Return the (X, Y) coordinate for the center point of the cell that contains the specified text.  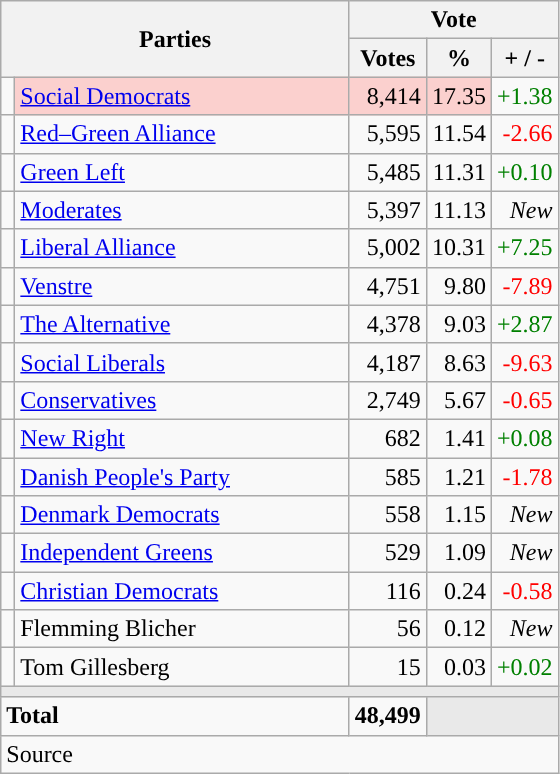
+2.87 (524, 324)
0.24 (458, 591)
11.31 (458, 172)
9.80 (458, 286)
Total (176, 716)
Moderates (182, 210)
Christian Democrats (182, 591)
11.54 (458, 134)
Independent Greens (182, 553)
+0.02 (524, 667)
Source (280, 754)
4,187 (388, 362)
1.21 (458, 477)
The Alternative (182, 324)
5,002 (388, 248)
8.63 (458, 362)
Social Democrats (182, 96)
+1.38 (524, 96)
Parties (176, 39)
+7.25 (524, 248)
17.35 (458, 96)
-7.89 (524, 286)
-1.78 (524, 477)
Votes (388, 58)
Venstre (182, 286)
8,414 (388, 96)
5.67 (458, 400)
585 (388, 477)
+ / - (524, 58)
1.15 (458, 515)
% (458, 58)
558 (388, 515)
116 (388, 591)
Tom Gillesberg (182, 667)
682 (388, 438)
11.13 (458, 210)
9.03 (458, 324)
10.31 (458, 248)
1.09 (458, 553)
+0.08 (524, 438)
56 (388, 629)
Social Liberals (182, 362)
5,485 (388, 172)
Red–Green Alliance (182, 134)
5,595 (388, 134)
Liberal Alliance (182, 248)
-2.66 (524, 134)
529 (388, 553)
4,378 (388, 324)
Denmark Democrats (182, 515)
4,751 (388, 286)
48,499 (388, 716)
0.12 (458, 629)
1.41 (458, 438)
Green Left (182, 172)
+0.10 (524, 172)
-0.65 (524, 400)
2,749 (388, 400)
-0.58 (524, 591)
15 (388, 667)
Vote (454, 20)
5,397 (388, 210)
-9.63 (524, 362)
Flemming Blicher (182, 629)
Danish People's Party (182, 477)
New Right (182, 438)
0.03 (458, 667)
Conservatives (182, 400)
